Detect which cell encompasses the target text, then output its [X, Y] center coordinate. 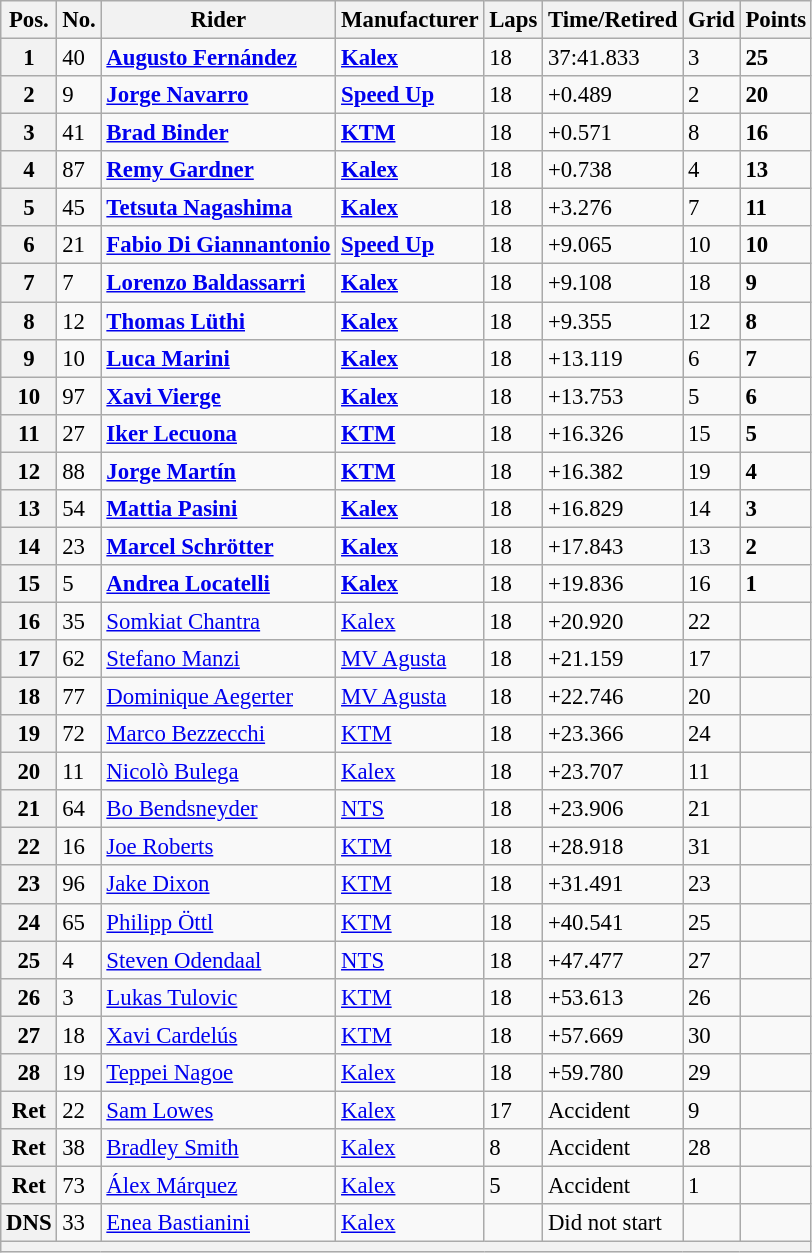
Somkiat Chantra [218, 621]
Joe Roberts [218, 847]
72 [79, 734]
62 [79, 659]
Thomas Lüthi [218, 321]
Sam Lowes [218, 1110]
+9.355 [613, 321]
88 [79, 471]
+16.326 [613, 433]
Laps [514, 20]
Xavi Vierge [218, 396]
38 [79, 1148]
Augusto Fernández [218, 58]
+13.753 [613, 396]
+23.906 [613, 809]
96 [79, 885]
Marcel Schrötter [218, 546]
Lorenzo Baldassarri [218, 283]
Bradley Smith [218, 1148]
Marco Bezzecchi [218, 734]
73 [79, 1185]
Brad Binder [218, 133]
Philipp Öttl [218, 922]
+9.065 [613, 245]
+17.843 [613, 546]
+13.119 [613, 358]
64 [79, 809]
+20.920 [613, 621]
+19.836 [613, 584]
Enea Bastianini [218, 1223]
Did not start [613, 1223]
+21.159 [613, 659]
Teppei Nagoe [218, 1073]
Pos. [29, 20]
Tetsuta Nagashima [218, 208]
33 [79, 1223]
37:41.833 [613, 58]
Álex Márquez [218, 1185]
Jake Dixon [218, 885]
+28.918 [613, 847]
Grid [712, 20]
+47.477 [613, 960]
Time/Retired [613, 20]
30 [712, 1035]
DNS [29, 1223]
+9.108 [613, 283]
Jorge Martín [218, 471]
65 [79, 922]
40 [79, 58]
Mattia Pasini [218, 509]
Lukas Tulovic [218, 997]
+23.366 [613, 734]
Bo Bendsneyder [218, 809]
No. [79, 20]
Jorge Navarro [218, 95]
Fabio Di Giannantonio [218, 245]
77 [79, 697]
+59.780 [613, 1073]
41 [79, 133]
Points [776, 20]
45 [79, 208]
29 [712, 1073]
Andrea Locatelli [218, 584]
+31.491 [613, 885]
Xavi Cardelús [218, 1035]
+53.613 [613, 997]
87 [79, 170]
Dominique Aegerter [218, 697]
+22.746 [613, 697]
Steven Odendaal [218, 960]
31 [712, 847]
+16.382 [613, 471]
Remy Gardner [218, 170]
35 [79, 621]
+0.738 [613, 170]
54 [79, 509]
Stefano Manzi [218, 659]
+3.276 [613, 208]
+57.669 [613, 1035]
Nicolò Bulega [218, 772]
Manufacturer [410, 20]
+0.571 [613, 133]
+16.829 [613, 509]
+23.707 [613, 772]
Rider [218, 20]
Iker Lecuona [218, 433]
97 [79, 396]
Luca Marini [218, 358]
+0.489 [613, 95]
+40.541 [613, 922]
